Pinpoint the cell where the given text exists, returning its [x, y] midpoint coordinate. 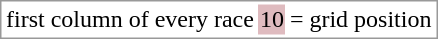
= grid position [360, 19]
10 [272, 19]
first column of every race [130, 19]
